Determine the (X, Y) coordinate at the center of the cell enclosing the given text.  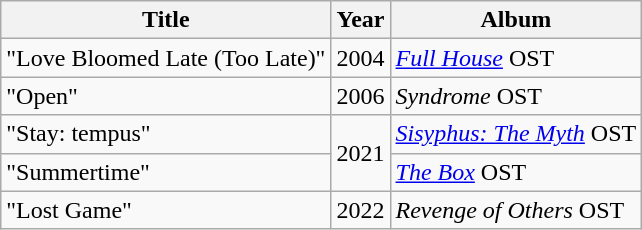
The Box OST (516, 172)
Album (516, 20)
2021 (360, 153)
Title (166, 20)
"Love Bloomed Late (Too Late)" (166, 58)
"Open" (166, 96)
Year (360, 20)
2006 (360, 96)
Syndrome OST (516, 96)
"Summertime" (166, 172)
Full House OST (516, 58)
2022 (360, 210)
"Stay: tempus" (166, 134)
Revenge of Others OST (516, 210)
2004 (360, 58)
"Lost Game" (166, 210)
Sisyphus: The Myth OST (516, 134)
